Identify which cell holds the provided text, then report its [x, y] central coordinate. 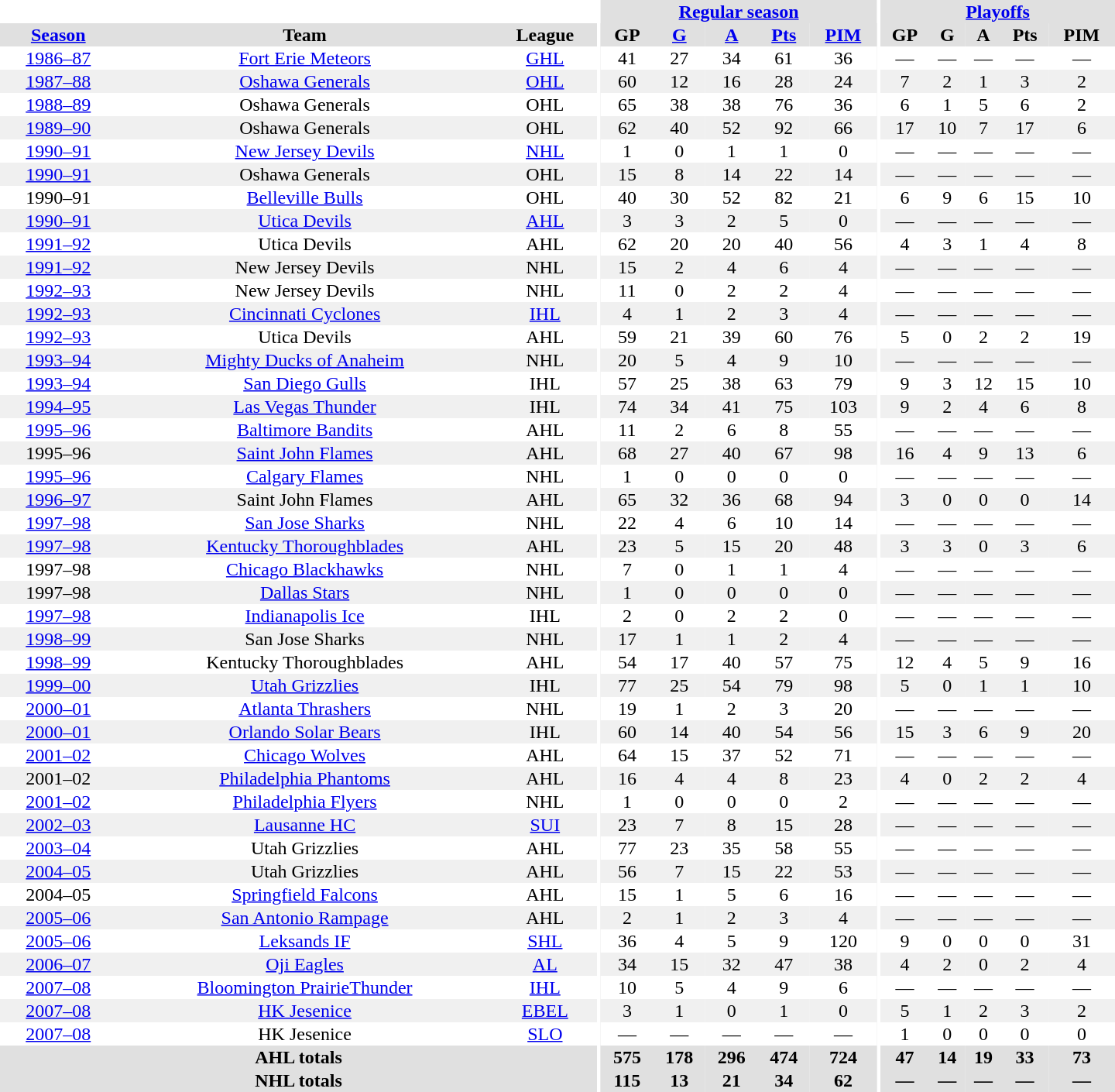
Season [59, 35]
35 [731, 848]
31 [1082, 941]
64 [627, 755]
Leksands IF [305, 941]
AL [545, 964]
2006–07 [59, 964]
AHL totals [299, 1057]
575 [627, 1057]
82 [784, 197]
724 [843, 1057]
120 [843, 941]
Chicago Wolves [305, 755]
Springfield Falcons [305, 895]
Chicago Blackhawks [305, 569]
SLO [545, 1034]
SHL [545, 941]
53 [843, 871]
2002–03 [59, 825]
Baltimore Bandits [305, 430]
296 [731, 1057]
1994–95 [59, 407]
GHL [545, 58]
63 [784, 383]
103 [843, 407]
1988–89 [59, 105]
Fort Erie Meteors [305, 58]
EBEL [545, 1011]
61 [784, 58]
Dallas Stars [305, 592]
1989–90 [59, 128]
Orlando Solar Bears [305, 732]
Calgary Flames [305, 476]
League [545, 35]
Mighty Ducks of Anaheim [305, 360]
Philadelphia Flyers [305, 802]
115 [627, 1080]
92 [784, 128]
30 [680, 197]
San Diego Gulls [305, 383]
1986–87 [59, 58]
67 [784, 453]
1999–00 [59, 685]
Lausanne HC [305, 825]
Las Vegas Thunder [305, 407]
1987–88 [59, 81]
474 [784, 1057]
37 [731, 755]
71 [843, 755]
1996–97 [59, 500]
Indianapolis Ice [305, 616]
Oji Eagles [305, 964]
Bloomington PrairieThunder [305, 987]
Playoffs [997, 12]
178 [680, 1057]
Regular season [739, 12]
94 [843, 500]
59 [627, 337]
Team [305, 35]
39 [731, 337]
SUI [545, 825]
San Antonio Rampage [305, 918]
Philadelphia Phantoms [305, 778]
24 [843, 81]
74 [627, 407]
Cincinnati Cyclones [305, 314]
48 [843, 546]
66 [843, 128]
58 [784, 848]
73 [1082, 1057]
NHL totals [299, 1080]
33 [1025, 1057]
Atlanta Thrashers [305, 709]
2003–04 [59, 848]
Belleville Bulls [305, 197]
